Search for the cell housing the specified text and yield its (X, Y) center coordinate. 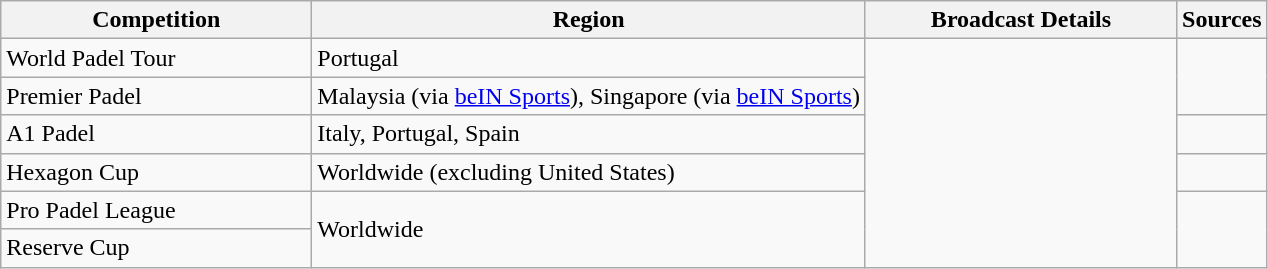
Worldwide (excluding United States) (589, 172)
Hexagon Cup (156, 172)
Premier Padel (156, 96)
Sources (1222, 20)
Italy, Portugal, Spain (589, 134)
Reserve Cup (156, 248)
Worldwide (589, 229)
Broadcast Details (1020, 20)
Competition (156, 20)
Portugal (589, 58)
A1 Padel (156, 134)
Pro Padel League (156, 210)
Malaysia (via beIN Sports), Singapore (via beIN Sports) (589, 96)
World Padel Tour (156, 58)
Region (589, 20)
